Capture the cell that displays the provided text and extract its (x, y) central coordinate. 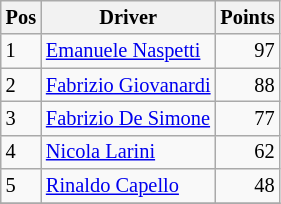
5 (21, 186)
2 (21, 85)
Nicola Larini (128, 152)
1 (21, 51)
77 (247, 118)
Rinaldo Capello (128, 186)
Pos (21, 17)
Fabrizio De Simone (128, 118)
Driver (128, 17)
3 (21, 118)
62 (247, 152)
Fabrizio Giovanardi (128, 85)
4 (21, 152)
97 (247, 51)
48 (247, 186)
88 (247, 85)
Emanuele Naspetti (128, 51)
Points (247, 17)
